Search for the cell housing the specified text and yield its (x, y) center coordinate. 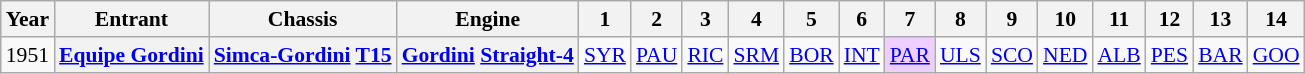
RIC (705, 55)
Simca-Gordini T15 (303, 55)
Year (28, 19)
SCO (1012, 55)
12 (1170, 19)
PAU (656, 55)
Engine (488, 19)
BOR (812, 55)
2 (656, 19)
Entrant (132, 19)
NED (1065, 55)
Equipe Gordini (132, 55)
1 (605, 19)
SYR (605, 55)
Chassis (303, 19)
8 (960, 19)
PAR (910, 55)
GOO (1276, 55)
INT (862, 55)
BAR (1220, 55)
PES (1170, 55)
Gordini Straight-4 (488, 55)
ALB (1118, 55)
SRM (756, 55)
11 (1118, 19)
5 (812, 19)
13 (1220, 19)
ULS (960, 55)
4 (756, 19)
3 (705, 19)
6 (862, 19)
9 (1012, 19)
10 (1065, 19)
7 (910, 19)
1951 (28, 55)
14 (1276, 19)
